Identify which cell holds the provided text, then report its (x, y) central coordinate. 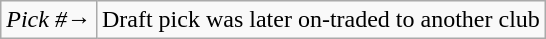
Draft pick was later on-traded to another club (320, 20)
Pick #→ (49, 20)
